Extract the [X, Y] coordinate from the center of the cell holding the provided text.  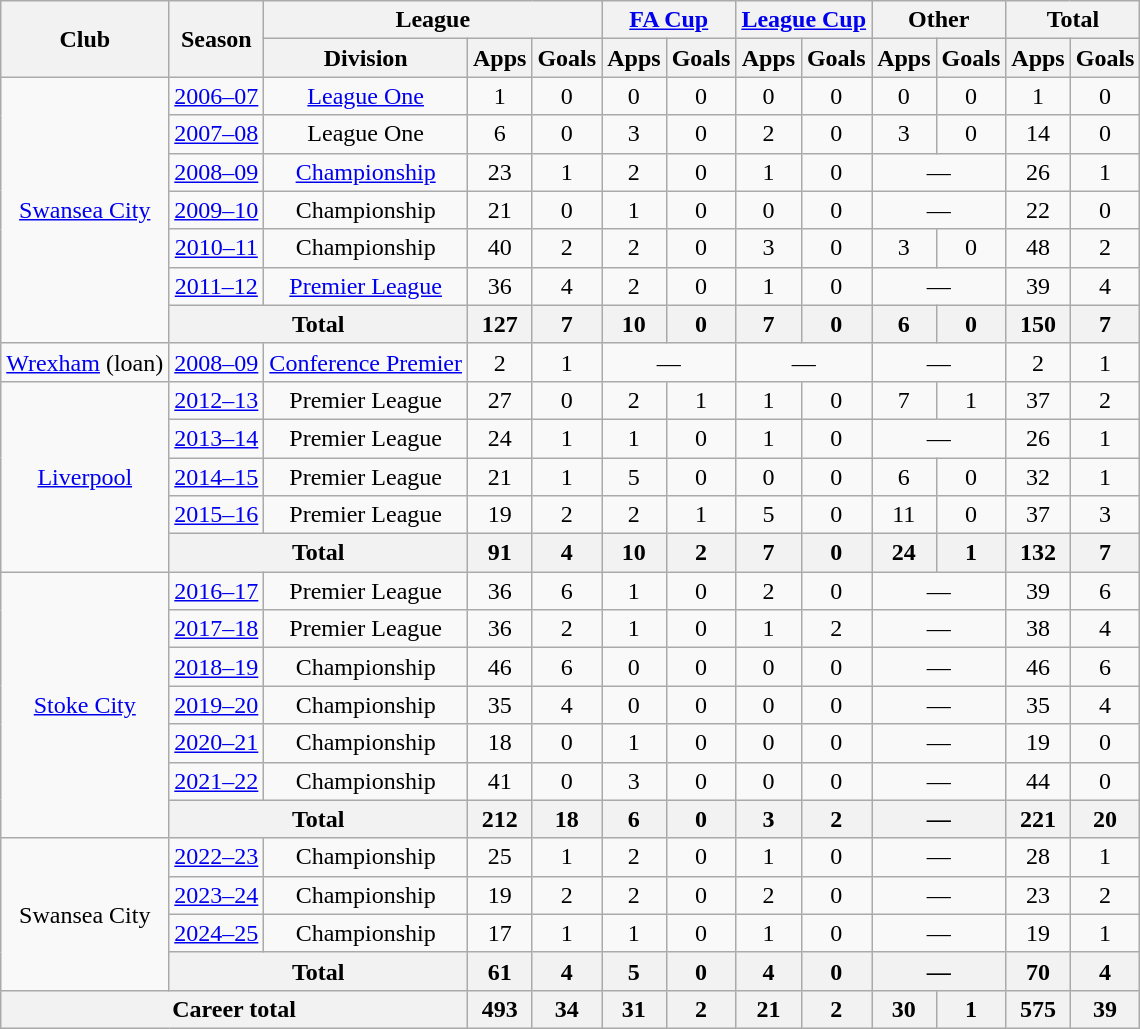
Career total [234, 1009]
11 [904, 515]
212 [499, 819]
127 [499, 324]
2014–15 [216, 477]
Liverpool [85, 476]
48 [1038, 248]
Division [366, 58]
2021–22 [216, 781]
17 [499, 933]
575 [1038, 1009]
2018–19 [216, 667]
FA Cup [669, 20]
2019–20 [216, 705]
2012–13 [216, 400]
32 [1038, 477]
70 [1038, 971]
2022–23 [216, 857]
League [433, 20]
2010–11 [216, 248]
Season [216, 39]
2017–18 [216, 629]
Other [939, 20]
14 [1038, 134]
31 [634, 1009]
34 [567, 1009]
40 [499, 248]
27 [499, 400]
2006–07 [216, 96]
2016–17 [216, 591]
20 [1105, 819]
38 [1038, 629]
221 [1038, 819]
61 [499, 971]
League Cup [804, 20]
132 [1038, 553]
91 [499, 553]
Stoke City [85, 705]
30 [904, 1009]
2024–25 [216, 933]
2020–21 [216, 743]
28 [1038, 857]
25 [499, 857]
493 [499, 1009]
2007–08 [216, 134]
41 [499, 781]
44 [1038, 781]
Club [85, 39]
22 [1038, 210]
2015–16 [216, 515]
2023–24 [216, 895]
2009–10 [216, 210]
2013–14 [216, 438]
150 [1038, 324]
Wrexham (loan) [85, 362]
Conference Premier [366, 362]
2011–12 [216, 286]
